From the cell containing the given text, extract its center point as [x, y] coordinate. 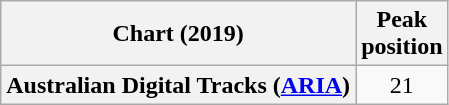
Peakposition [402, 34]
Chart (2019) [178, 34]
21 [402, 85]
Australian Digital Tracks (ARIA) [178, 85]
